Pinpoint the cell where the given text exists, returning its (x, y) midpoint coordinate. 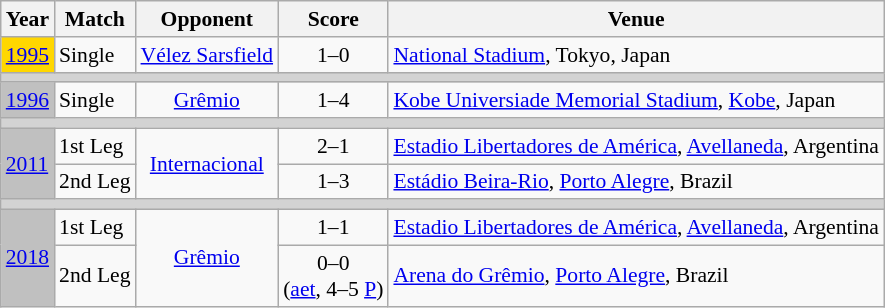
Score (333, 19)
2–1 (333, 146)
1–1 (333, 228)
Vélez Sarsfield (208, 55)
1995 (28, 55)
1–3 (333, 182)
Arena do Grêmio, Porto Alegre, Brazil (636, 276)
2018 (28, 258)
2011 (28, 164)
Opponent (208, 19)
Estádio Beira-Rio, Porto Alegre, Brazil (636, 182)
0–0(aet, 4–5 P) (333, 276)
Year (28, 19)
National Stadium, Tokyo, Japan (636, 55)
1–0 (333, 55)
Match (94, 19)
Venue (636, 19)
Kobe Universiade Memorial Stadium, Kobe, Japan (636, 101)
1996 (28, 101)
1–4 (333, 101)
Internacional (208, 164)
